Scan for the cell matching the given text and deliver its (X, Y) coordinate at center. 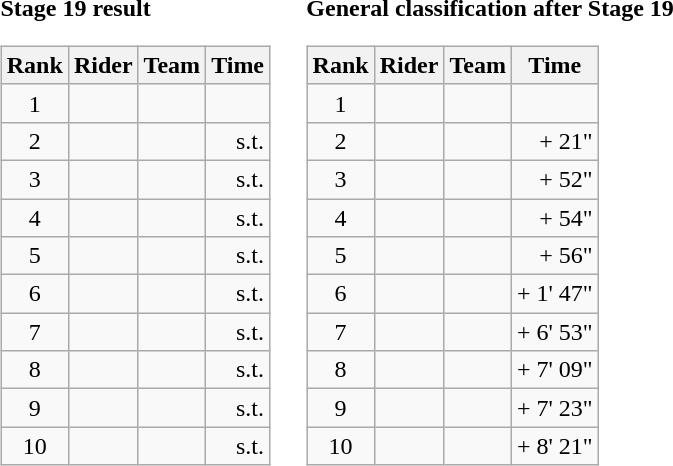
+ 54" (554, 217)
+ 1' 47" (554, 294)
+ 56" (554, 256)
+ 8' 21" (554, 446)
+ 7' 23" (554, 408)
+ 7' 09" (554, 370)
+ 52" (554, 179)
+ 21" (554, 141)
+ 6' 53" (554, 332)
